Detect which cell encompasses the target text, then output its [X, Y] center coordinate. 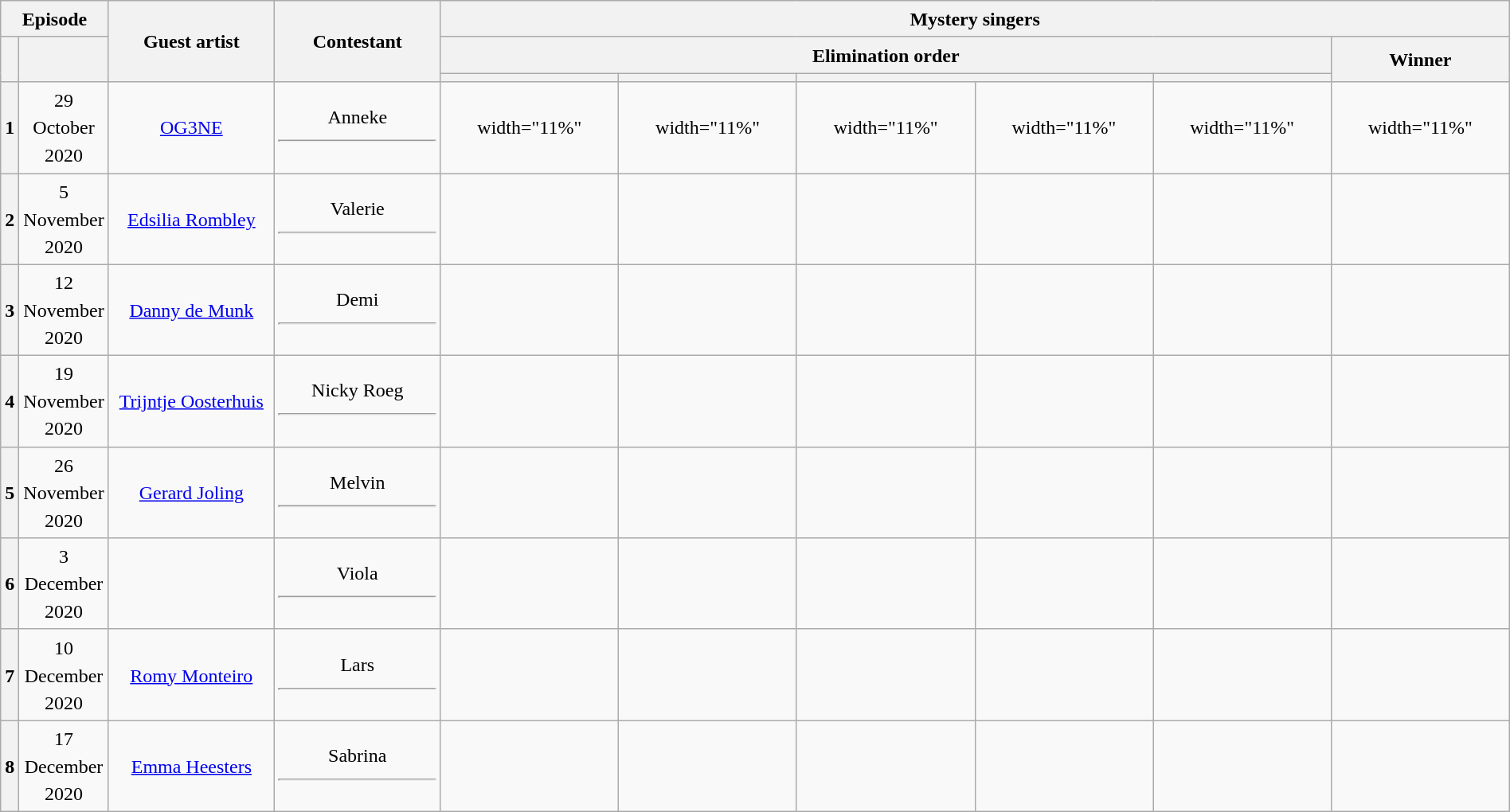
Romy Monteiro [191, 675]
3 December 2020 [64, 584]
Demi [358, 310]
1 [10, 127]
6 [10, 584]
5 [10, 492]
OG3NE [191, 127]
Emma Heesters [191, 766]
Mystery singers [975, 19]
Lars [358, 675]
Elimination order [886, 55]
26 November 2020 [64, 492]
Sabrina [358, 766]
7 [10, 675]
Winner [1420, 59]
Anneke [358, 127]
8 [10, 766]
Episode [54, 19]
Contestant [358, 41]
Melvin [358, 492]
Valerie [358, 220]
2 [10, 220]
29 October 2020 [64, 127]
Viola [358, 584]
19 November 2020 [64, 401]
Trijntje Oosterhuis [191, 401]
10 December 2020 [64, 675]
Guest artist [191, 41]
12 November 2020 [64, 310]
17 December 2020 [64, 766]
Gerard Joling [191, 492]
4 [10, 401]
3 [10, 310]
Nicky Roeg [358, 401]
5 November 2020 [64, 220]
Danny de Munk [191, 310]
Edsilia Rombley [191, 220]
